Pinpoint the cell where the given text exists, returning its [X, Y] midpoint coordinate. 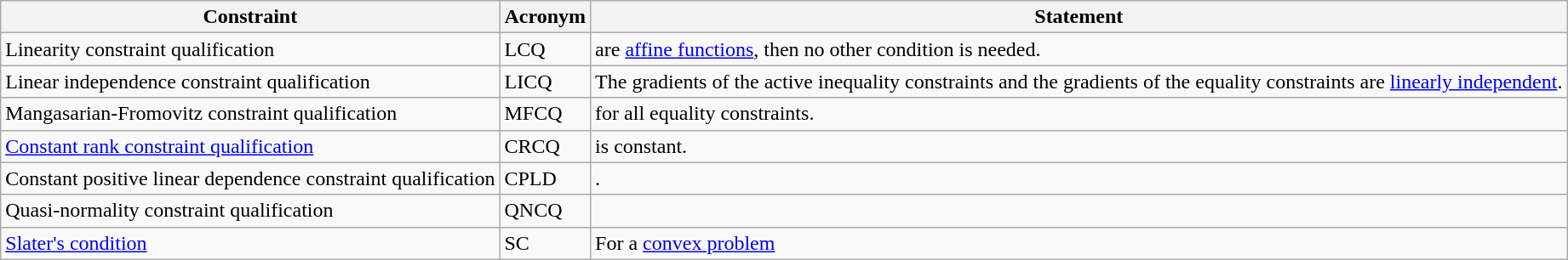
. [1079, 178]
Slater's condition [250, 243]
CRCQ [545, 146]
are affine functions, then no other condition is needed. [1079, 49]
Constant rank constraint qualification [250, 146]
is constant. [1079, 146]
LCQ [545, 49]
Constant positive linear dependence constraint qualification [250, 178]
QNCQ [545, 211]
for all equality constraints. [1079, 114]
Acronym [545, 17]
The gradients of the active inequality constraints and the gradients of the equality constraints are linearly independent. [1079, 82]
Statement [1079, 17]
Mangasarian-Fromovitz constraint qualification [250, 114]
Quasi-normality constraint qualification [250, 211]
SC [545, 243]
LICQ [545, 82]
Constraint [250, 17]
For a convex problem [1079, 243]
CPLD [545, 178]
Linear independence constraint qualification [250, 82]
MFCQ [545, 114]
Linearity constraint qualification [250, 49]
